For the text-containing cell, return its midpoint in [X, Y] coordinate format. 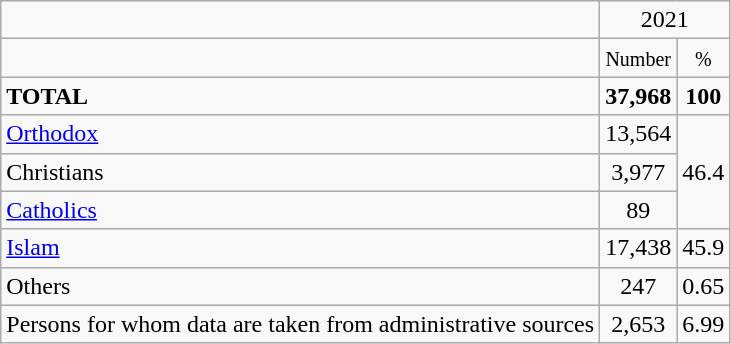
Islam [300, 248]
247 [638, 286]
13,564 [638, 134]
Orthodox [300, 134]
100 [704, 96]
37,968 [638, 96]
3,977 [638, 172]
Others [300, 286]
2021 [665, 20]
TOTAL [300, 96]
89 [638, 210]
Number [638, 58]
% [704, 58]
45.9 [704, 248]
17,438 [638, 248]
Christians [300, 172]
2,653 [638, 324]
46.4 [704, 172]
Catholics [300, 210]
Persons for whom data are taken from administrative sources [300, 324]
6.99 [704, 324]
0.65 [704, 286]
